Return the [x, y] coordinate for the center point of the cell that contains the specified text.  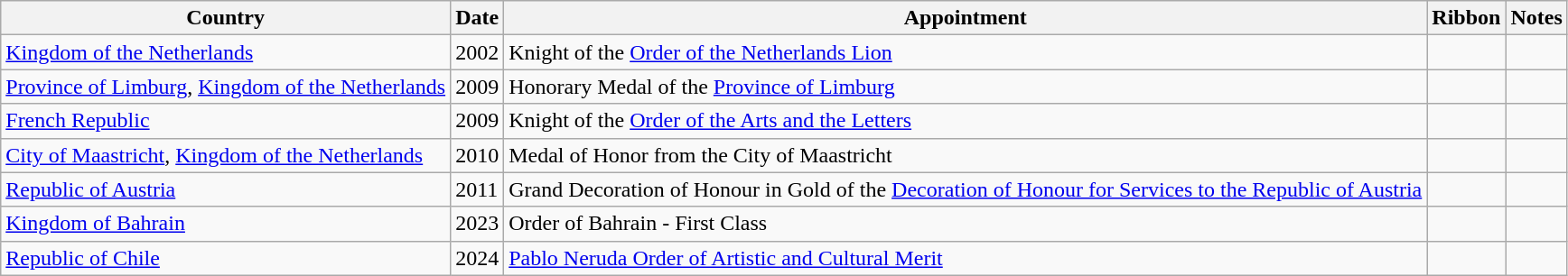
2023 [477, 224]
Republic of Austria [226, 189]
Honorary Medal of the Province of Limburg [966, 87]
Medal of Honor from the City of Maastricht [966, 155]
French Republic [226, 121]
Knight of the Order of the Arts and the Letters [966, 121]
Date [477, 18]
City of Maastricht, Kingdom of the Netherlands [226, 155]
Kingdom of the Netherlands [226, 52]
Kingdom of Bahrain [226, 224]
Ribbon [1467, 18]
Appointment [966, 18]
2011 [477, 189]
Province of Limburg, Kingdom of the Netherlands [226, 87]
2002 [477, 52]
Notes [1536, 18]
Knight of the Order of the Netherlands Lion [966, 52]
Order of Bahrain - First Class [966, 224]
Country [226, 18]
2010 [477, 155]
Grand Decoration of Honour in Gold of the Decoration of Honour for Services to the Republic of Austria [966, 189]
Pablo Neruda Order of Artistic and Cultural Merit [966, 258]
2024 [477, 258]
Republic of Chile [226, 258]
